Return the [X, Y] coordinate for the center point of the cell that contains the specified text.  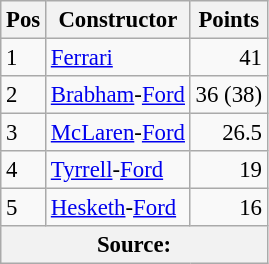
1 [24, 58]
Hesketh-Ford [118, 208]
Pos [24, 20]
5 [24, 208]
Source: [134, 245]
36 (38) [228, 95]
Points [228, 20]
Tyrrell-Ford [118, 170]
26.5 [228, 133]
19 [228, 170]
41 [228, 58]
Constructor [118, 20]
2 [24, 95]
Brabham-Ford [118, 95]
Ferrari [118, 58]
3 [24, 133]
4 [24, 170]
McLaren-Ford [118, 133]
16 [228, 208]
